Search for the cell housing the specified text and yield its (X, Y) center coordinate. 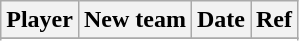
Ref (274, 20)
New team (134, 20)
Date (220, 20)
Player (40, 20)
